Pinpoint the cell where the given text exists, returning its (x, y) midpoint coordinate. 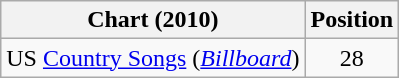
Position (352, 20)
US Country Songs (Billboard) (153, 58)
Chart (2010) (153, 20)
28 (352, 58)
